From the cell containing the given text, extract its center point as (X, Y) coordinate. 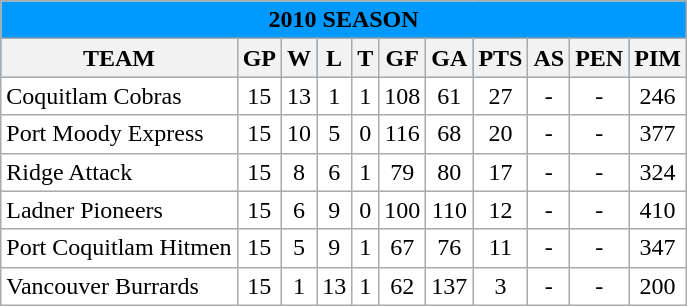
L (334, 58)
GF (402, 58)
TEAM (119, 58)
Port Coquitlam Hitmen (119, 248)
324 (658, 172)
PTS (500, 58)
67 (402, 248)
2010 SEASON (344, 20)
80 (450, 172)
116 (402, 134)
8 (300, 172)
Ridge Attack (119, 172)
108 (402, 96)
61 (450, 96)
20 (500, 134)
Coquitlam Cobras (119, 96)
11 (500, 248)
27 (500, 96)
PEN (600, 58)
3 (500, 286)
PIM (658, 58)
76 (450, 248)
Port Moody Express (119, 134)
62 (402, 286)
GP (259, 58)
17 (500, 172)
137 (450, 286)
377 (658, 134)
410 (658, 210)
Vancouver Burrards (119, 286)
200 (658, 286)
10 (300, 134)
110 (450, 210)
347 (658, 248)
100 (402, 210)
AS (549, 58)
T (366, 58)
68 (450, 134)
12 (500, 210)
246 (658, 96)
Ladner Pioneers (119, 210)
GA (450, 58)
W (300, 58)
79 (402, 172)
